Scan for the cell matching the given text and deliver its (x, y) coordinate at center. 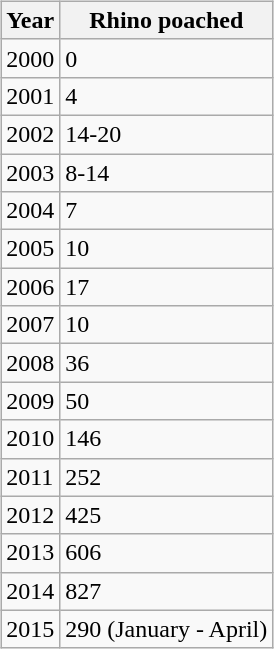
4 (166, 96)
2008 (30, 363)
2005 (30, 249)
146 (166, 439)
425 (166, 515)
2000 (30, 58)
2002 (30, 134)
14-20 (166, 134)
290 (January - April) (166, 629)
8-14 (166, 173)
2001 (30, 96)
2003 (30, 173)
7 (166, 211)
Year (30, 20)
606 (166, 553)
2014 (30, 591)
2009 (30, 401)
2011 (30, 477)
50 (166, 401)
36 (166, 363)
2013 (30, 553)
2012 (30, 515)
17 (166, 287)
252 (166, 477)
2010 (30, 439)
0 (166, 58)
827 (166, 591)
2004 (30, 211)
Rhino poached (166, 20)
2007 (30, 325)
2006 (30, 287)
2015 (30, 629)
